Extract the [X, Y] coordinate from the center of the cell holding the provided text.  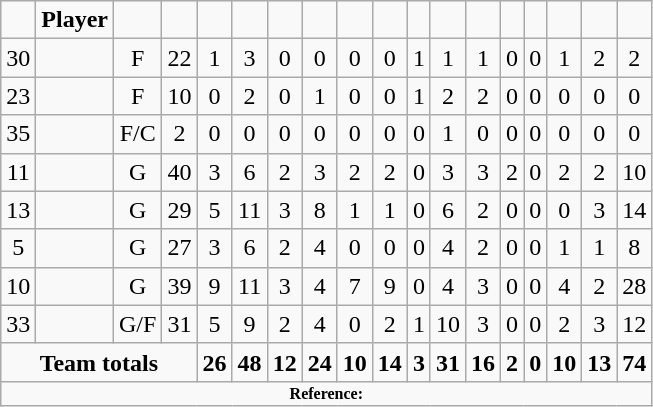
48 [250, 362]
Reference: [326, 393]
74 [634, 362]
16 [482, 362]
29 [180, 210]
24 [320, 362]
28 [634, 286]
33 [18, 324]
22 [180, 58]
26 [214, 362]
Team totals [99, 362]
23 [18, 96]
39 [180, 286]
30 [18, 58]
Player [75, 20]
35 [18, 134]
7 [354, 286]
40 [180, 172]
G/F [138, 324]
27 [180, 248]
F/C [138, 134]
